Determine the [x, y] coordinate at the center of the cell enclosing the given text.  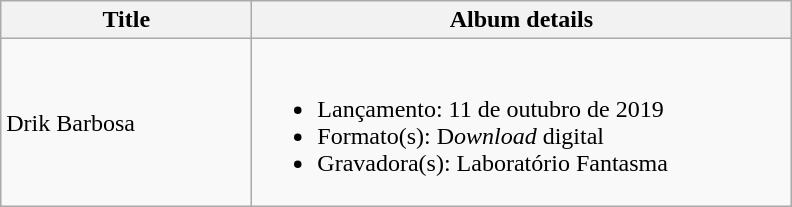
Album details [522, 20]
Lançamento: 11 de outubro de 2019Formato(s): Download digitalGravadora(s): Laboratório Fantasma [522, 122]
Title [126, 20]
Drik Barbosa [126, 122]
